Return the (X, Y) coordinate for the center point of the cell that contains the specified text.  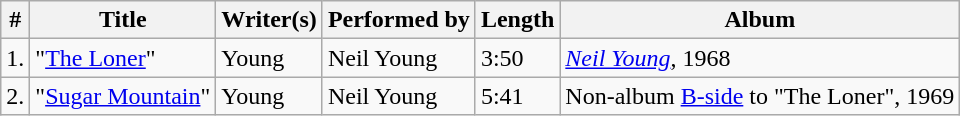
Length (517, 20)
1. (16, 58)
Album (760, 20)
5:41 (517, 96)
2. (16, 96)
Non-album B-side to "The Loner", 1969 (760, 96)
"The Loner" (123, 58)
3:50 (517, 58)
Performed by (398, 20)
Title (123, 20)
"Sugar Mountain" (123, 96)
Neil Young, 1968 (760, 58)
# (16, 20)
Writer(s) (270, 20)
